Scan for the cell matching the given text and deliver its (x, y) coordinate at center. 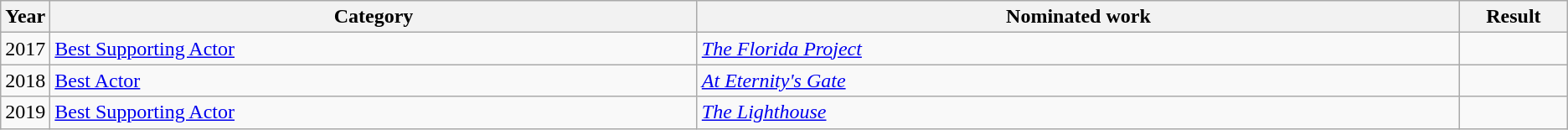
Year (25, 17)
Nominated work (1078, 17)
Best Actor (374, 81)
At Eternity's Gate (1078, 81)
The Florida Project (1078, 49)
2017 (25, 49)
2019 (25, 112)
The Lighthouse (1078, 112)
2018 (25, 81)
Result (1514, 17)
Category (374, 17)
